Capture the cell that displays the provided text and extract its (X, Y) central coordinate. 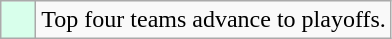
Top four teams advance to playoffs. (214, 20)
